For the text-containing cell, return its midpoint in [x, y] coordinate format. 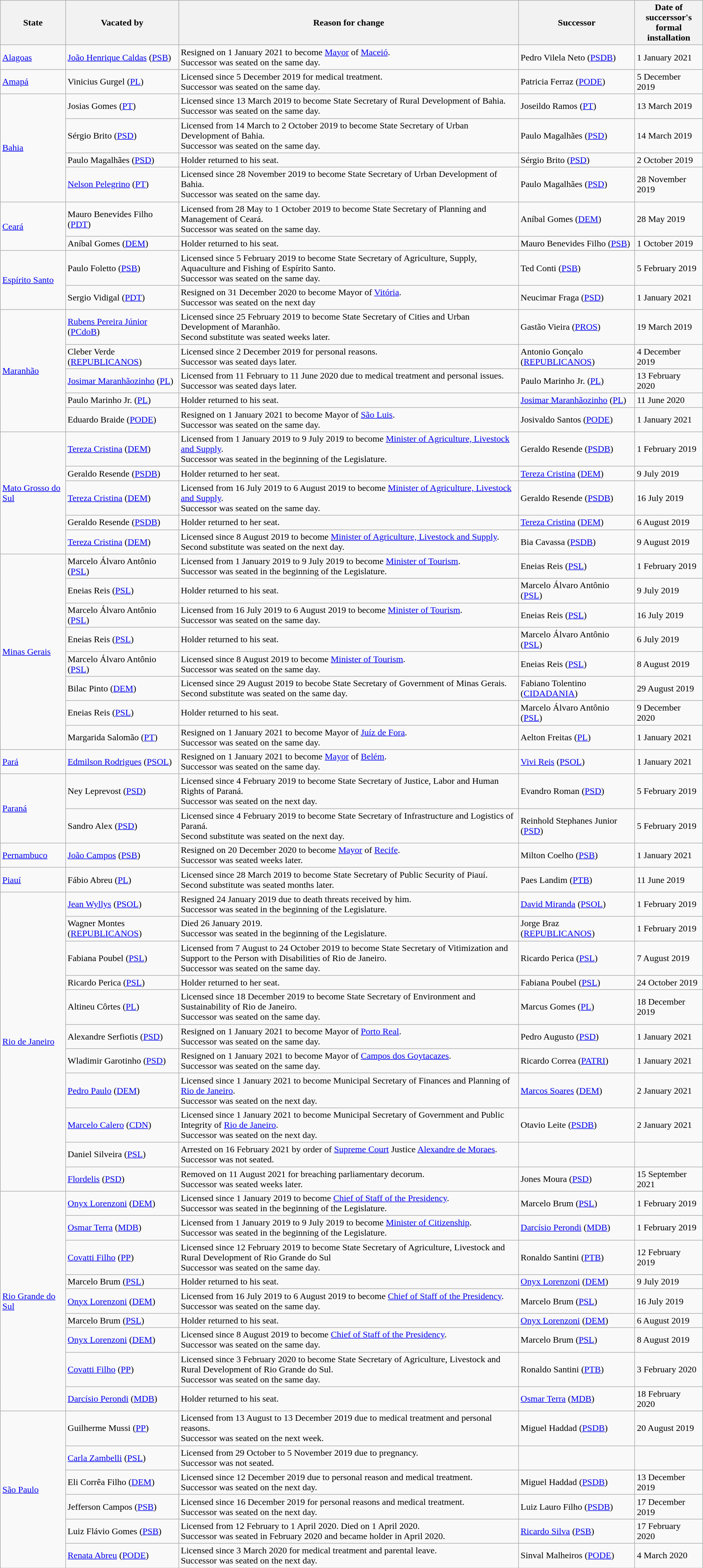
11 June 2019 [668, 880]
Pará [33, 762]
Date of succerssor'sformal installation [668, 23]
Licensed from 13 August to 13 December 2019 due to medical treatment and personal reasons.Successor was seated on the next week. [348, 1428]
Licensed from 16 July 2019 to 6 August 2019 to become Minister of Agriculture, Livestock and Supply.Successor was seated on the same day. [348, 498]
Licensed since 16 December 2019 for personal reasons and medical treatment.Successor was seated on the next day. [348, 1507]
Jorge Braz (REPUBLICANOS) [577, 928]
Resigned on 1 January 2021 to become Mayor of Juíz de Fora.Successor was seated on the same day. [348, 737]
Licensed from 11 February to 11 June 2020 due to medical treatment and personal issues.Successor was seated days later. [348, 381]
Licensed since 8 August 2019 to become Minister of Tourism.Successor was seated on the same day. [348, 664]
Rubens Pereira Júnior (PCdoB) [122, 327]
Successor [577, 23]
Cleber Verde (REPUBLICANOS) [122, 356]
Otavio Leite (PSDB) [577, 1125]
1 October 2019 [668, 243]
Joseildo Ramos (PT) [577, 106]
Antonio Gonçalo (REPUBLICANOS) [577, 356]
Licensed since 1 January 2019 to become Chief of Staff of the Presidency.Successor was seated in the beginning of the Legislature. [348, 1203]
Paraná [33, 809]
Alexandre Serfiotis (PSD) [122, 1037]
Resigned on 20 December 2020 to become Mayor of Recife.Successor was seated weeks later. [348, 856]
Eduardo Braide (PODE) [122, 420]
Sergio Vidigal (PDT) [122, 297]
Guilherme Mussi (PP) [122, 1428]
15 September 2021 [668, 1179]
Licensed since 2 December 2019 for personal reasons.Successor was seated days later. [348, 356]
Luiz Lauro Filho (PSDB) [577, 1507]
12 February 2019 [668, 1257]
Gastão Vieira (PROS) [577, 327]
13 March 2019 [668, 106]
Licensed from 1 January 2019 to 9 July 2019 to become Minister of Citizenship.Successor was seated in the beginning of the Legislature. [348, 1228]
Paulo Foletto (PSB) [122, 268]
Wladimir Garotinho (PSD) [122, 1061]
Margarida Salomão (PT) [122, 737]
Alagoas [33, 57]
Licensed since 4 February 2019 to become State Secretary of Infrastructure and Logistics of Paraná.Second substitute was seated on the next day. [348, 826]
18 February 2020 [668, 1399]
Bilac Pinto (DEM) [122, 688]
Nelson Pelegrino (PT) [122, 184]
Pedro Paulo (DEM) [122, 1090]
9 December 2020 [668, 713]
Licensed from 14 March to 2 October 2019 to become State Secretary of Urban Development of Bahia.Successor was seated on the same day. [348, 136]
Milton Coelho (PSB) [577, 856]
Ney Leprevost (PSD) [122, 791]
Resigned on 1 January 2021 to become Mayor of Campos dos Goytacazes.Successor was seated on the same day. [348, 1061]
State [33, 23]
Josias Gomes (PT) [122, 106]
Resigned on 1 January 2021 to become Mayor of Maceió.Successor was seated on the same day. [348, 57]
Ceará [33, 226]
13 December 2019 [668, 1482]
Licensed from 16 July 2019 to 6 August 2019 to become Chief of Staff of the Presidency.Successor was seated on the same day. [348, 1301]
Licensed from 12 February to 1 April 2020. Died on 1 April 2020.Successor was seated in February 2020 and became holder in April 2020. [348, 1531]
Licensed since 25 February 2019 to become State Secretary of Cities and Urban Development of Maranhão.Second substitute was seated weeks later. [348, 327]
Fabiano Tolentino (CIDADANIA) [577, 688]
Edmilson Rodrigues (PSOL) [122, 762]
Sinval Malheiros (PODE) [577, 1556]
28 November 2019 [668, 184]
Renata Abreu (PODE) [122, 1556]
Altineu Côrtes (PL) [122, 1007]
Marcos Soares (DEM) [577, 1090]
Aelton Freitas (PL) [577, 737]
18 December 2019 [668, 1007]
4 December 2019 [668, 356]
Reason for change [348, 23]
Ricardo Silva (PSB) [577, 1531]
Pedro Vilela Neto (PSDB) [577, 57]
Licensed since 3 March 2020 for medical treatment and parental leave.Successor was seated on the next day. [348, 1556]
Licensed since 29 August 2019 to becobe State Secretary of Government of Minas Gerais.Second substitute was seated on the same day. [348, 688]
Vinicius Gurgel (PL) [122, 82]
Jefferson Campos (PSB) [122, 1507]
Arrested on 16 February 2021 by order of Supreme Court Justice Alexandre de Moraes.Successor was not seated. [348, 1154]
Licensed from 16 July 2019 to 6 August 2019 to become Minister of Tourism.Successor was seated on the same day. [348, 615]
Paes Landim (PTB) [577, 880]
Licensed since 13 March 2019 to become State Secretary of Rural Development of Bahia.Successor was seated on the same day. [348, 106]
3 February 2020 [668, 1369]
Luiz Flávio Gomes (PSB) [122, 1531]
7 August 2019 [668, 958]
Resigned on 1 January 2021 to become Mayor of Porto Real.Successor was seated on the same day. [348, 1037]
Amapá [33, 82]
Maranhão [33, 370]
2 October 2019 [668, 160]
Rio Grande do Sul [33, 1301]
Marcelo Calero (CDN) [122, 1125]
Rio de Janeiro [33, 1042]
Neucimar Fraga (PSD) [577, 297]
Jean Wyllys (PSOL) [122, 904]
Josivaldo Santos (PODE) [577, 420]
20 August 2019 [668, 1428]
Died 26 January 2019.Successor was seated in the beginning of the Legislature. [348, 928]
4 March 2020 [668, 1556]
Wagner Montes (REPUBLICANOS) [122, 928]
Evandro Roman (PSD) [577, 791]
Espírito Santo [33, 280]
Licensed since 8 August 2019 to become Minister of Agriculture, Livestock and Supply.Second substitute was seated on the next day. [348, 542]
Licensed from 29 October to 5 November 2019 due to pregnancy.Successor was not seated. [348, 1458]
Ted Conti (PSB) [577, 268]
Licensed since 28 November 2019 to become State Secretary of Urban Development of Bahia.Successor was seated on the same day. [348, 184]
24 October 2019 [668, 982]
Resigned on 1 January 2021 to become Mayor of São Luis.Successor was seated on the same day. [348, 420]
Ricardo Correa (PATRI) [577, 1061]
Licensed since 8 August 2019 to become Chief of Staff of the Presidency.Successor was seated on the same day. [348, 1340]
13 February 2020 [668, 381]
Daniel Silveira (PSL) [122, 1154]
9 August 2019 [668, 542]
Resigned on 1 January 2021 to become Mayor of Belém.Successor was seated on the same day. [348, 762]
Pedro Augusto (PSD) [577, 1037]
Licensed since 12 December 2019 due to personal reason and medical treatment.Successor was seated on the next day. [348, 1482]
Removed on 11 August 2021 for breaching parliamentary decorum.Successor was seated weeks later. [348, 1179]
Licensed since 4 February 2019 to become State Secretary of Justice, Labor and Human Rights of Paraná.Successor was seated on the next day. [348, 791]
Licensed since 18 December 2019 to become State Secretary of Environment and Sustainability of Rio de Janeiro.Successor was seated on the same day. [348, 1007]
19 March 2019 [668, 327]
Fábio Abreu (PL) [122, 880]
Piauí [33, 880]
5 December 2019 [668, 82]
Patricia Ferraz (PODE) [577, 82]
Mato Grosso do Sul [33, 493]
Licensed since 1 January 2021 to become Municipal Secretary of Finances and Planning of Rio de Janeiro.Successor was seated on the next day. [348, 1090]
Resigned on 31 December 2020 to become Mayor of Vitória.Successor was seated on the next day [348, 297]
Marcus Gomes (PL) [577, 1007]
Licensed since 5 December 2019 for medical treatment.Successor was seated on the same day. [348, 82]
6 July 2019 [668, 639]
28 May 2019 [668, 219]
São Paulo [33, 1490]
14 March 2019 [668, 136]
João Henrique Caldas (PSB) [122, 57]
Eli Corrêa Filho (DEM) [122, 1482]
Pernambuco [33, 856]
29 August 2019 [668, 688]
17 December 2019 [668, 1507]
Licensed since 28 March 2019 to become State Secretary of Public Security of Piauí.Second substitute was seated months later. [348, 880]
David Miranda (PSOL) [577, 904]
17 February 2020 [668, 1531]
Bahia [33, 148]
Mauro Benevides Filho (PDT) [122, 219]
Flordelis (PSD) [122, 1179]
Jones Moura (PSD) [577, 1179]
Carla Zambelli (PSL) [122, 1458]
Sandro Alex (PSD) [122, 826]
Licensed from 28 May to 1 October 2019 to become State Secretary of Planning and Management of Ceará.Successor was seated on the same day. [348, 219]
Reinhold Stephanes Junior (PSD) [577, 826]
Licensed from 1 January 2019 to 9 July 2019 to become Minister of Tourism.Successor was seated in the beginning of the Legislature. [348, 566]
Vivi Reis (PSOL) [577, 762]
Mauro Benevides Filho (PSB) [577, 243]
Minas Gerais [33, 652]
Vacated by [122, 23]
Bia Cavassa (PSDB) [577, 542]
Resigned 24 January 2019 due to death threats received by him.Successor was seated in the beginning of the Legislature. [348, 904]
11 June 2020 [668, 400]
João Campos (PSB) [122, 856]
